Return the [x, y] coordinate for the center point of the cell that contains the specified text.  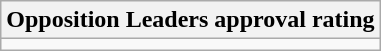
Opposition Leaders approval rating [190, 20]
